Detect which cell encompasses the target text, then output its (x, y) center coordinate. 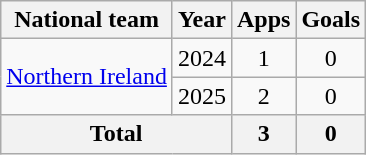
Northern Ireland (87, 77)
2024 (202, 58)
1 (263, 58)
Total (116, 134)
2025 (202, 96)
Apps (263, 20)
Year (202, 20)
2 (263, 96)
3 (263, 134)
National team (87, 20)
Goals (331, 20)
